Detect which cell encompasses the target text, then output its (X, Y) center coordinate. 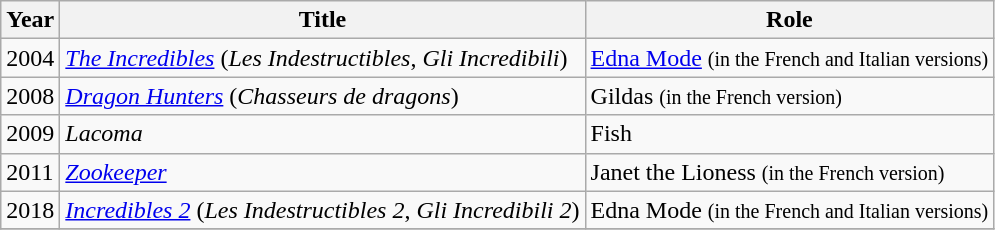
Zookeeper (322, 172)
Year (30, 20)
Incredibles 2 (Les Indestructibles 2, Gli Incredibili 2) (322, 210)
Role (790, 20)
2018 (30, 210)
Janet the Lioness (in the French version) (790, 172)
2008 (30, 96)
2009 (30, 134)
2011 (30, 172)
The Incredibles (Les Indestructibles, Gli Incredibili) (322, 58)
Lacoma (322, 134)
Fish (790, 134)
Dragon Hunters (Chasseurs de dragons) (322, 96)
Gildas (in the French version) (790, 96)
Title (322, 20)
2004 (30, 58)
